Scan for the cell matching the given text and deliver its (X, Y) coordinate at center. 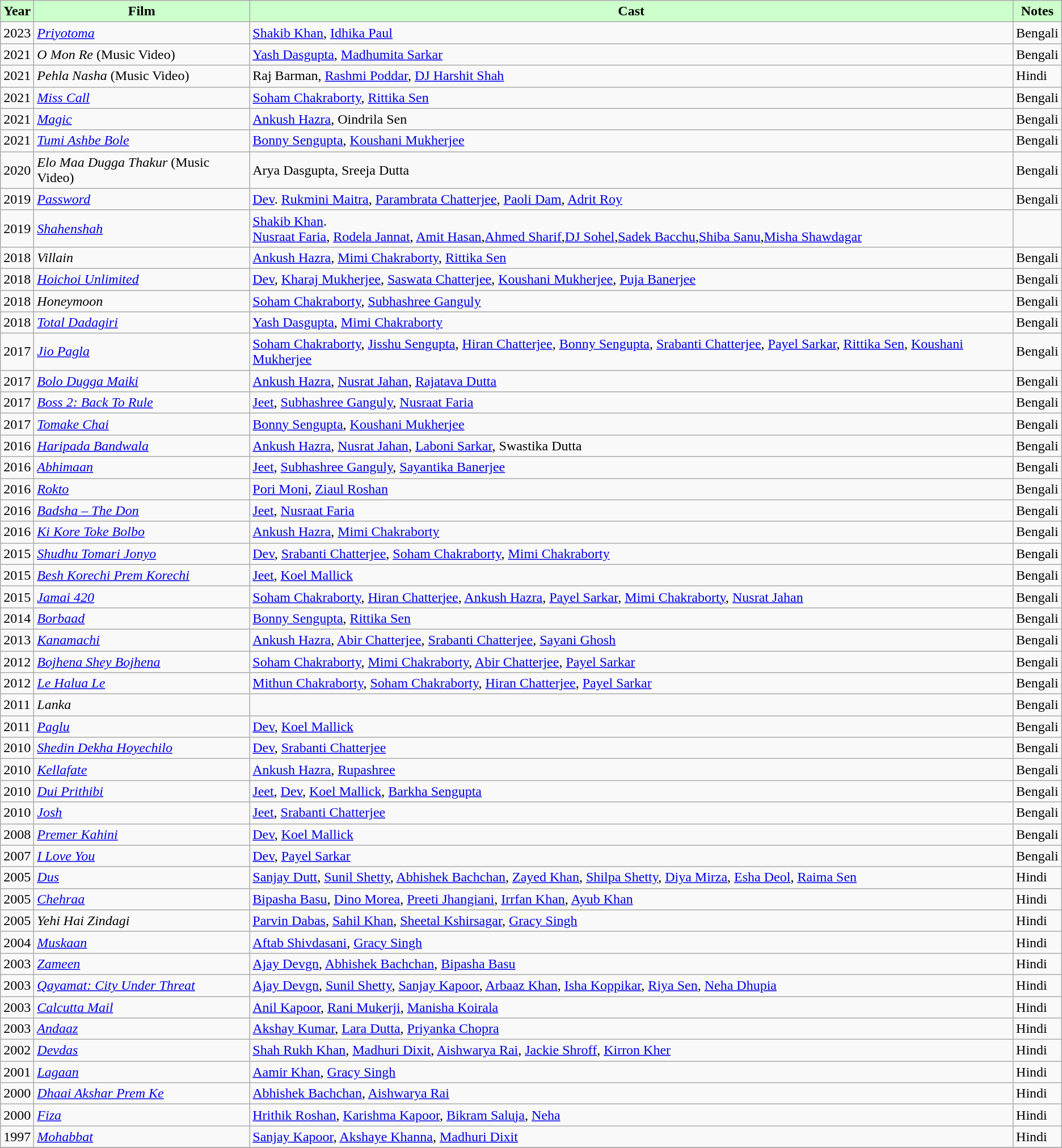
Dev, Kharaj Mukherjee, Saswata Chatterjee, Koushani Mukherjee, Puja Banerjee (631, 279)
Jeet, Koel Mallick (631, 575)
Hrithik Roshan, Karishma Kapoor, Bikram Saluja, Neha (631, 1115)
Jamai 420 (142, 597)
Cast (631, 11)
Sanjay Kapoor, Akshaye Khanna, Madhuri Dixit (631, 1137)
O Mon Re (Music Video) (142, 54)
Magic (142, 119)
Akshay Kumar, Lara Dutta, Priyanka Chopra (631, 1029)
Mithun Chakraborty, Soham Chakraborty, Hiran Chatterjee, Payel Sarkar (631, 683)
Shakib Khan, Idhika Paul (631, 33)
2023 (17, 33)
Honeymoon (142, 301)
Sanjay Dutt, Sunil Shetty, Abhishek Bachchan, Zayed Khan, Shilpa Shetty, Diya Mirza, Esha Deol, Raima Sen (631, 877)
Dus (142, 877)
Shah Rukh Khan, Madhuri Dixit, Aishwarya Rai, Jackie Shroff, Kirron Kher (631, 1050)
Miss Call (142, 98)
Ankush Hazra, Rupashree (631, 770)
Dui Prithibi (142, 791)
Password (142, 199)
Anil Kapoor, Rani Mukerji, Manisha Koirala (631, 1007)
Raj Barman, Rashmi Poddar, DJ Harshit Shah (631, 76)
Qayamat: City Under Threat (142, 985)
Paglu (142, 727)
2004 (17, 942)
Lanka (142, 705)
Ankush Hazra, Mimi Chakraborty, Rittika Sen (631, 258)
Calcutta Mail (142, 1007)
Pori Moni, Ziaul Roshan (631, 489)
Kanamachi (142, 640)
Muskaan (142, 942)
Ankush Hazra, Nusrat Jahan, Laboni Sarkar, Swastika Dutta (631, 446)
Dev, Srabanti Chatterjee (631, 748)
Aftab Shivdasani, Gracy Singh (631, 942)
Zameen (142, 964)
Jeet, Nusraat Faria (631, 510)
Yehi Hai Zindagi (142, 921)
Jeet, Dev, Koel Mallick, Barkha Sengupta (631, 791)
Ajay Devgn, Abhishek Bachchan, Bipasha Basu (631, 964)
Ankush Hazra, Mimi Chakraborty (631, 532)
Badsha – The Don (142, 510)
Dhaai Akshar Prem Ke (142, 1094)
Le Halua Le (142, 683)
Jio Pagla (142, 352)
Soham Chakraborty, Subhashree Ganguly (631, 301)
2001 (17, 1072)
Bolo Dugga Maiki (142, 381)
Tumi Ashbe Bole (142, 141)
Ankush Hazra, Nusrat Jahan, Rajatava Dutta (631, 381)
Devdas (142, 1050)
Bipasha Basu, Dino Morea, Preeti Jhangiani, Irrfan Khan, Ayub Khan (631, 899)
Priyotoma (142, 33)
Villain (142, 258)
Borbaad (142, 618)
Jeet, Subhashree Ganguly, Sayantika Banerjee (631, 467)
Jeet, Subhashree Ganguly, Nusraat Faria (631, 403)
Boss 2: Back To Rule (142, 403)
Soham Chakraborty, Jisshu Sengupta, Hiran Chatterjee, Bonny Sengupta, Srabanti Chatterjee, Payel Sarkar, Rittika Sen, Koushani Mukherjee (631, 352)
Ajay Devgn, Sunil Shetty, Sanjay Kapoor, Arbaaz Khan, Isha Koppikar, Riya Sen, Neha Dhupia (631, 985)
Andaaz (142, 1029)
Year (17, 11)
Chehraa (142, 899)
Elo Maa Dugga Thakur (Music Video) (142, 170)
Total Dadagiri (142, 323)
Shakib Khan.Nusraat Faria, Rodela Jannat, Amit Hasan,Ahmed Sharif,DJ Sohel,Sadek Bacchu,Shiba Sanu,Misha Shawdagar (631, 228)
Notes (1038, 11)
Hoichoi Unlimited (142, 279)
Dev. Rukmini Maitra, Parambrata Chatterjee, Paoli Dam, Adrit Roy (631, 199)
Abhishek Bachchan, Aishwarya Rai (631, 1094)
Shedin Dekha Hoyechilo (142, 748)
Premer Kahini (142, 834)
Lagaan (142, 1072)
Soham Chakraborty, Mimi Chakraborty, Abir Chatterjee, Payel Sarkar (631, 662)
I Love You (142, 856)
Ankush Hazra, Abir Chatterjee, Srabanti Chatterjee, Sayani Ghosh (631, 640)
2007 (17, 856)
Pehla Nasha (Music Video) (142, 76)
Tomake Chai (142, 424)
Jeet, Srabanti Chatterjee (631, 813)
2014 (17, 618)
Soham Chakraborty, Hiran Chatterjee, Ankush Hazra, Payel Sarkar, Mimi Chakraborty, Nusrat Jahan (631, 597)
Parvin Dabas, Sahil Khan, Sheetal Kshirsagar, Gracy Singh (631, 921)
Bojhena Shey Bojhena (142, 662)
Kellafate (142, 770)
2002 (17, 1050)
Abhimaan (142, 467)
1997 (17, 1137)
2020 (17, 170)
Josh (142, 813)
Ki Kore Toke Bolbo (142, 532)
Arya Dasgupta, Sreeja Dutta (631, 170)
Mohabbat (142, 1137)
Soham Chakraborty, Rittika Sen (631, 98)
Dev, Srabanti Chatterjee, Soham Chakraborty, Mimi Chakraborty (631, 554)
Yash Dasgupta, Mimi Chakraborty (631, 323)
Ankush Hazra, Oindrila Sen (631, 119)
Haripada Bandwala (142, 446)
Shahenshah (142, 228)
Yash Dasgupta, Madhumita Sarkar (631, 54)
Film (142, 11)
Bonny Sengupta, Rittika Sen (631, 618)
2013 (17, 640)
Dev, Payel Sarkar (631, 856)
Besh Korechi Prem Korechi (142, 575)
Fiza (142, 1115)
Shudhu Tomari Jonyo (142, 554)
Rokto (142, 489)
Aamir Khan, Gracy Singh (631, 1072)
2008 (17, 834)
